Return the [X, Y] coordinate for the center point of the cell that contains the specified text.  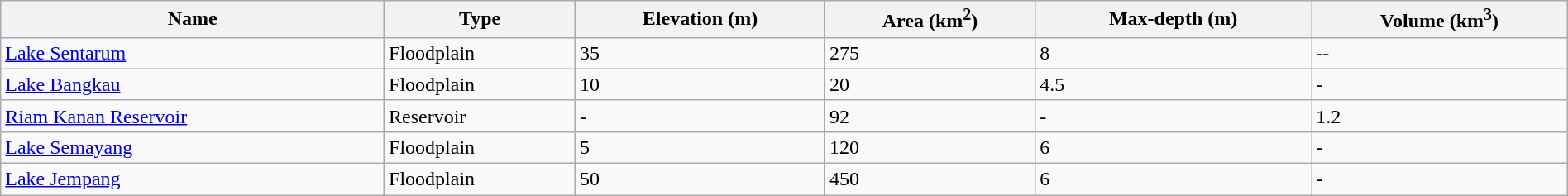
-- [1440, 53]
Elevation (m) [700, 20]
Reservoir [480, 116]
Type [480, 20]
275 [930, 53]
35 [700, 53]
450 [930, 179]
92 [930, 116]
120 [930, 147]
Area (km2) [930, 20]
5 [700, 147]
Volume (km3) [1440, 20]
Riam Kanan Reservoir [193, 116]
20 [930, 84]
Lake Jempang [193, 179]
Max-depth (m) [1174, 20]
10 [700, 84]
8 [1174, 53]
50 [700, 179]
Lake Bangkau [193, 84]
4.5 [1174, 84]
Lake Semayang [193, 147]
1.2 [1440, 116]
Lake Sentarum [193, 53]
Name [193, 20]
